Pinpoint the cell where the given text exists, returning its (X, Y) midpoint coordinate. 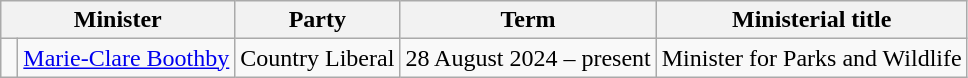
Country Liberal (318, 58)
Minister for Parks and Wildlife (812, 58)
28 August 2024 – present (528, 58)
Term (528, 20)
Party (318, 20)
Ministerial title (812, 20)
Minister (118, 20)
Marie-Clare Boothby (126, 58)
